Return the [X, Y] coordinate for the center point of the cell that contains the specified text.  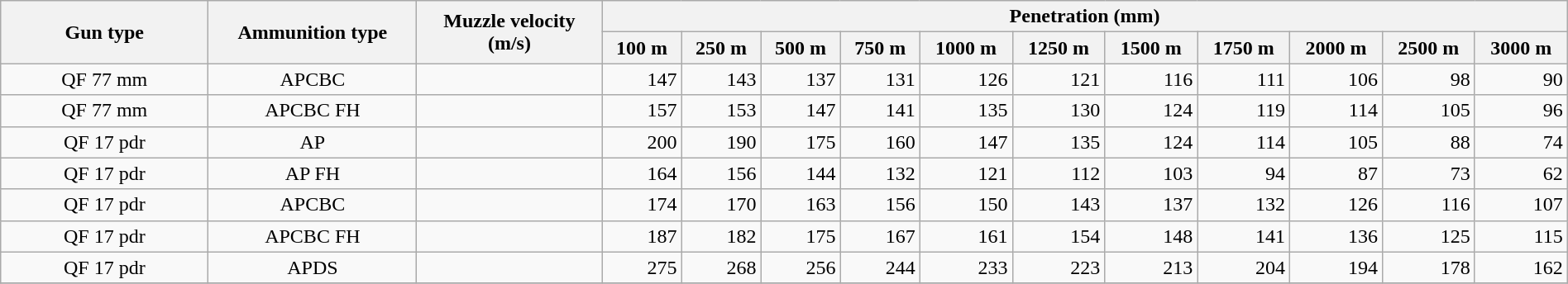
119 [1244, 111]
182 [721, 236]
256 [801, 267]
98 [1428, 79]
213 [1151, 267]
750 m [880, 48]
87 [1336, 173]
157 [642, 111]
167 [880, 236]
187 [642, 236]
148 [1151, 236]
115 [1521, 236]
131 [880, 79]
2000 m [1336, 48]
1000 m [966, 48]
160 [880, 142]
164 [642, 173]
250 m [721, 48]
112 [1059, 173]
APDS [313, 267]
Muzzle velocity(m/s) [509, 32]
1500 m [1151, 48]
100 m [642, 48]
150 [966, 205]
244 [880, 267]
233 [966, 267]
Gun type [104, 32]
163 [801, 205]
162 [1521, 267]
154 [1059, 236]
1250 m [1059, 48]
111 [1244, 79]
144 [801, 173]
161 [966, 236]
170 [721, 205]
174 [642, 205]
223 [1059, 267]
88 [1428, 142]
190 [721, 142]
178 [1428, 267]
500 m [801, 48]
125 [1428, 236]
94 [1244, 173]
107 [1521, 205]
2500 m [1428, 48]
275 [642, 267]
103 [1151, 173]
130 [1059, 111]
268 [721, 267]
62 [1521, 173]
Ammunition type [313, 32]
96 [1521, 111]
Penetration (mm) [1085, 17]
204 [1244, 267]
AP [313, 142]
90 [1521, 79]
200 [642, 142]
153 [721, 111]
73 [1428, 173]
AP FH [313, 173]
106 [1336, 79]
136 [1336, 236]
1750 m [1244, 48]
3000 m [1521, 48]
194 [1336, 267]
74 [1521, 142]
